Locate the cell with the specified text and output its (X, Y) center coordinate. 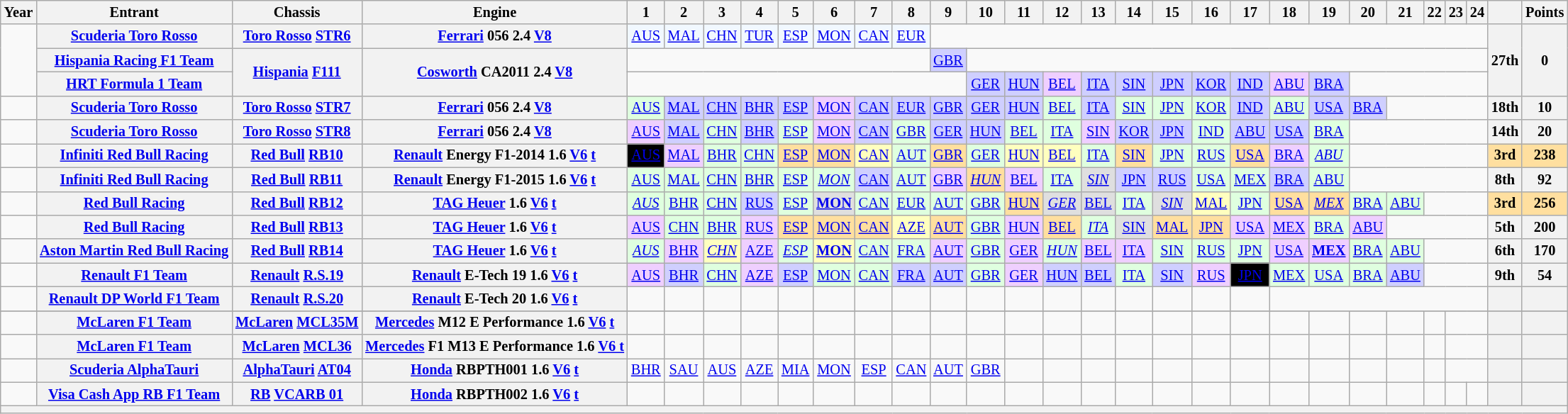
Entrant (134, 12)
MIA (796, 370)
Engine (495, 12)
Red Bull RB14 (296, 251)
12 (1062, 12)
Honda RBPTH002 1.6 V6 t (495, 394)
24 (1477, 12)
27th (1505, 60)
Renault E-Tech 20 1.6 V6 t (495, 298)
22 (1435, 12)
Red Bull RB11 (296, 179)
Red Bull RB13 (296, 227)
Renault Energy F1-2014 1.6 V6 t (495, 155)
11 (1024, 12)
Honda RBPTH001 1.6 V6 t (495, 370)
Mercedes M12 E Performance 1.6 V6 t (495, 323)
Visa Cash App RB F1 Team (134, 394)
Hispania F111 (296, 72)
17 (1250, 12)
13 (1098, 12)
Renault E-Tech 19 1.6 V6 t (495, 275)
92 (1545, 179)
15 (1172, 12)
18th (1505, 108)
Toro Rosso STR6 (296, 36)
Aston Martin Red Bull Racing (134, 251)
18 (1289, 12)
Toro Rosso STR7 (296, 108)
8 (911, 12)
TUR (759, 36)
AlphaTauri AT04 (296, 370)
Mercedes F1 M13 E Performance 1.6 V6 t (495, 347)
54 (1545, 275)
Red Bull RB12 (296, 203)
3 (722, 12)
4 (759, 12)
21 (1406, 12)
Red Bull RB10 (296, 155)
238 (1545, 155)
Renault R.S.19 (296, 275)
6th (1505, 251)
McLaren MCL36 (296, 347)
Points (1545, 12)
Hispania Racing F1 Team (134, 60)
14th (1505, 132)
8th (1505, 179)
9 (948, 12)
0 (1545, 60)
23 (1456, 12)
Chassis (296, 12)
256 (1545, 203)
200 (1545, 227)
19 (1329, 12)
16 (1211, 12)
14 (1133, 12)
HRT Formula 1 Team (134, 84)
9th (1505, 275)
SAU (684, 370)
6 (834, 12)
Renault R.S.20 (296, 298)
Toro Rosso STR8 (296, 132)
170 (1545, 251)
Year (18, 12)
Scuderia AlphaTauri (134, 370)
Renault F1 Team (134, 275)
Renault DP World F1 Team (134, 298)
Renault Energy F1-2015 1.6 V6 t (495, 179)
RB VCARB 01 (296, 394)
5th (1505, 227)
5 (796, 12)
McLaren MCL35M (296, 323)
2 (684, 12)
1 (646, 12)
Cosworth CA2011 2.4 V8 (495, 72)
7 (874, 12)
